Output the [x, y] coordinate of the center of the cell containing the given text.  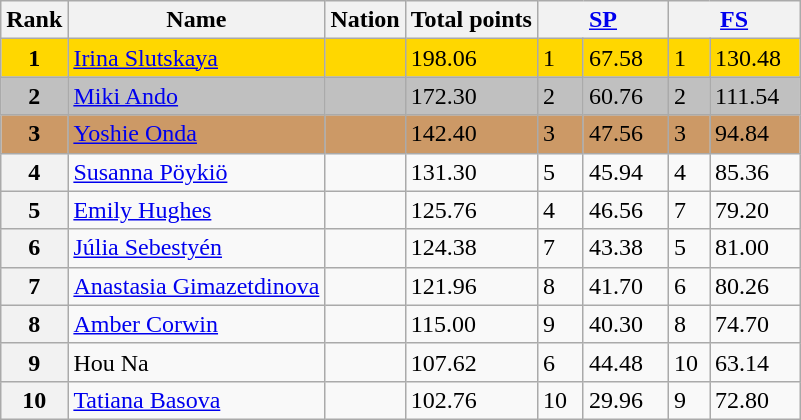
29.96 [626, 400]
130.48 [755, 58]
46.56 [626, 210]
115.00 [471, 324]
102.76 [471, 400]
Amber Corwin [196, 324]
Anastasia Gimazetdinova [196, 286]
131.30 [471, 172]
FS [734, 20]
Miki Ando [196, 96]
124.38 [471, 248]
Emily Hughes [196, 210]
Susanna Pöykiö [196, 172]
45.94 [626, 172]
63.14 [755, 362]
Total points [471, 20]
Júlia Sebestyén [196, 248]
Name [196, 20]
Yoshie Onda [196, 134]
85.36 [755, 172]
Hou Na [196, 362]
Tatiana Basova [196, 400]
Irina Slutskaya [196, 58]
Nation [365, 20]
121.96 [471, 286]
198.06 [471, 58]
80.26 [755, 286]
47.56 [626, 134]
111.54 [755, 96]
125.76 [471, 210]
43.38 [626, 248]
107.62 [471, 362]
74.70 [755, 324]
94.84 [755, 134]
142.40 [471, 134]
Rank [34, 20]
44.48 [626, 362]
40.30 [626, 324]
79.20 [755, 210]
60.76 [626, 96]
67.58 [626, 58]
41.70 [626, 286]
72.80 [755, 400]
81.00 [755, 248]
172.30 [471, 96]
SP [602, 20]
